Search for the cell housing the specified text and yield its [x, y] center coordinate. 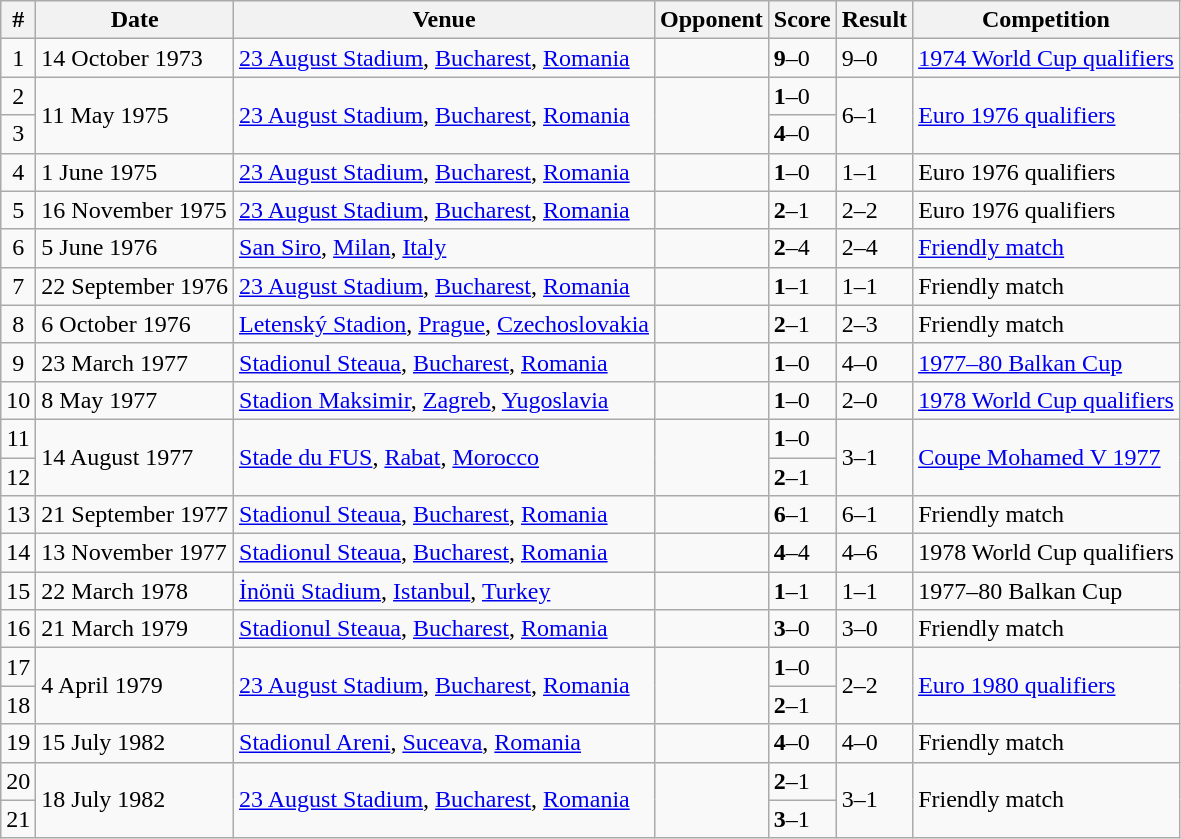
Euro 1980 qualifiers [1046, 686]
Result [874, 20]
8 [18, 324]
19 [18, 743]
14 August 1977 [135, 457]
11 May 1975 [135, 115]
1974 World Cup qualifiers [1046, 58]
10 [18, 400]
13 [18, 515]
7 [18, 286]
12 [18, 477]
Competition [1046, 20]
Stadionul Areni, Suceava, Romania [444, 743]
11 [18, 438]
4 April 1979 [135, 686]
4–4 [802, 553]
4–6 [874, 553]
21 March 1979 [135, 629]
22 March 1978 [135, 591]
4 [18, 172]
9 [18, 362]
Letenský Stadion, Prague, Czechoslovakia [444, 324]
1 [18, 58]
18 July 1982 [135, 800]
18 [18, 705]
5 [18, 210]
1 June 1975 [135, 172]
21 [18, 819]
# [18, 20]
13 November 1977 [135, 553]
2 [18, 96]
6 October 1976 [135, 324]
Venue [444, 20]
16 November 1975 [135, 210]
6 [18, 248]
3 [18, 134]
Date [135, 20]
Coupe Mohamed V 1977 [1046, 457]
5 June 1976 [135, 248]
15 July 1982 [135, 743]
15 [18, 591]
Stadion Maksimir, Zagreb, Yugoslavia [444, 400]
2–0 [874, 400]
14 October 1973 [135, 58]
San Siro, Milan, Italy [444, 248]
14 [18, 553]
Opponent [711, 20]
22 September 1976 [135, 286]
8 May 1977 [135, 400]
Score [802, 20]
23 March 1977 [135, 362]
16 [18, 629]
İnönü Stadium, Istanbul, Turkey [444, 591]
Stade du FUS, Rabat, Morocco [444, 457]
2–3 [874, 324]
17 [18, 667]
21 September 1977 [135, 515]
20 [18, 781]
